Pinpoint the cell where the given text exists, returning its (X, Y) midpoint coordinate. 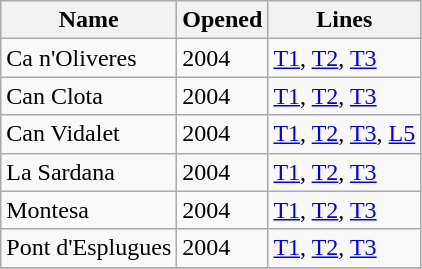
Pont d'Esplugues (89, 248)
T1, T2, T3, L5 (344, 134)
Name (89, 20)
Ca n'Oliveres (89, 58)
Can Vidalet (89, 134)
Opened (222, 20)
La Sardana (89, 172)
Lines (344, 20)
Montesa (89, 210)
Can Clota (89, 96)
